From the cell containing the given text, extract its center point as (x, y) coordinate. 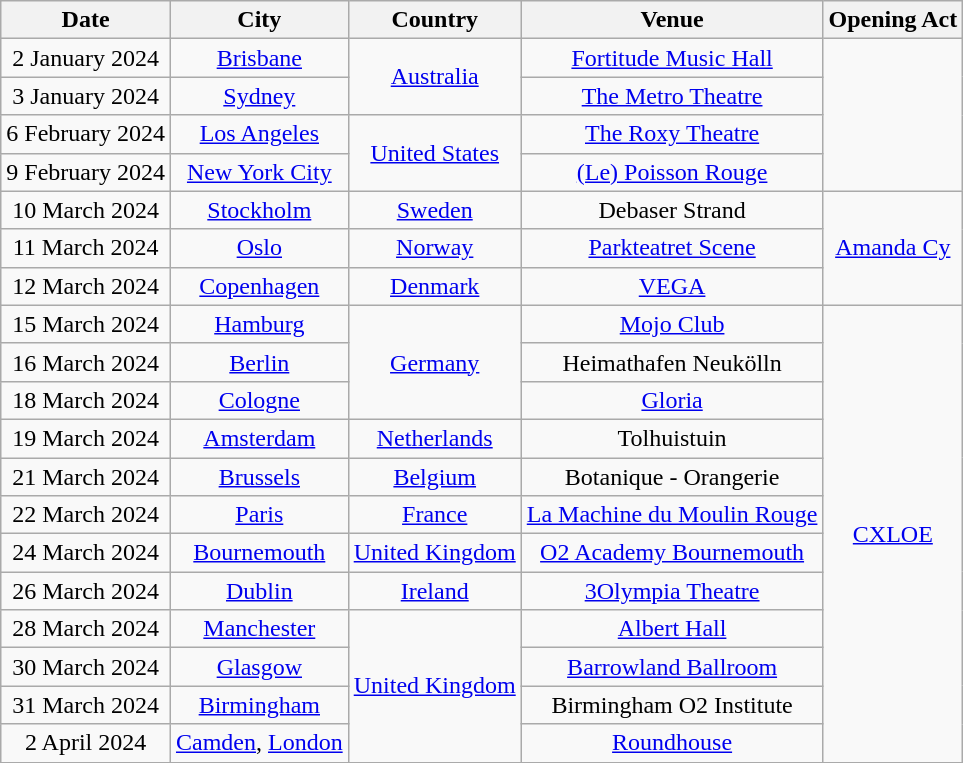
Oslo (259, 248)
Paris (259, 515)
Debaser Strand (672, 210)
19 March 2024 (86, 438)
Sweden (434, 210)
Opening Act (893, 20)
Bournemouth (259, 553)
Netherlands (434, 438)
Manchester (259, 629)
VEGA (672, 286)
United States (434, 153)
Dublin (259, 591)
15 March 2024 (86, 324)
Amanda Cy (893, 248)
Tolhuistuin (672, 438)
The Metro Theatre (672, 96)
France (434, 515)
Barrowland Ballroom (672, 667)
21 March 2024 (86, 477)
New York City (259, 172)
Sydney (259, 96)
Copenhagen (259, 286)
Fortitude Music Hall (672, 58)
Mojo Club (672, 324)
10 March 2024 (86, 210)
Birmingham O2 Institute (672, 705)
Germany (434, 362)
La Machine du Moulin Rouge (672, 515)
3Olympia Theatre (672, 591)
Brussels (259, 477)
Glasgow (259, 667)
Venue (672, 20)
2 April 2024 (86, 743)
Gloria (672, 400)
The Roxy Theatre (672, 134)
Cologne (259, 400)
(Le) Poisson Rouge (672, 172)
Amsterdam (259, 438)
City (259, 20)
Parkteatret Scene (672, 248)
Hamburg (259, 324)
Belgium (434, 477)
31 March 2024 (86, 705)
Brisbane (259, 58)
Stockholm (259, 210)
28 March 2024 (86, 629)
O2 Academy Bournemouth (672, 553)
Los Angeles (259, 134)
Country (434, 20)
16 March 2024 (86, 362)
Botanique - Orangerie (672, 477)
Heimathafen Neukölln (672, 362)
Date (86, 20)
24 March 2024 (86, 553)
18 March 2024 (86, 400)
Denmark (434, 286)
Roundhouse (672, 743)
Norway (434, 248)
Camden, London (259, 743)
Berlin (259, 362)
30 March 2024 (86, 667)
Albert Hall (672, 629)
2 January 2024 (86, 58)
Ireland (434, 591)
Birmingham (259, 705)
Australia (434, 77)
22 March 2024 (86, 515)
12 March 2024 (86, 286)
11 March 2024 (86, 248)
26 March 2024 (86, 591)
6 February 2024 (86, 134)
9 February 2024 (86, 172)
3 January 2024 (86, 96)
CXLOE (893, 534)
